Locate the cell with the specified text and output its [x, y] center coordinate. 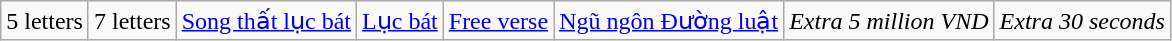
Free verse [498, 21]
Extra 30 seconds [1082, 21]
7 letters [132, 21]
Ngũ ngôn Đường luật [669, 21]
5 letters [45, 21]
Extra 5 million VND [889, 21]
Lục bát [400, 21]
Song thất lục bát [266, 21]
